Extract the [X, Y] coordinate from the center of the cell holding the provided text.  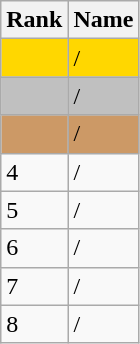
4 [34, 172]
7 [34, 286]
8 [34, 324]
Rank [34, 20]
6 [34, 248]
5 [34, 210]
Name [104, 20]
